Extract the (x, y) coordinate from the center of the cell holding the provided text.  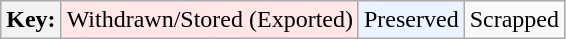
Scrapped (514, 20)
Withdrawn/Stored (Exported) (210, 20)
Preserved (411, 20)
Key: (31, 20)
